Identify which cell holds the provided text, then report its (x, y) central coordinate. 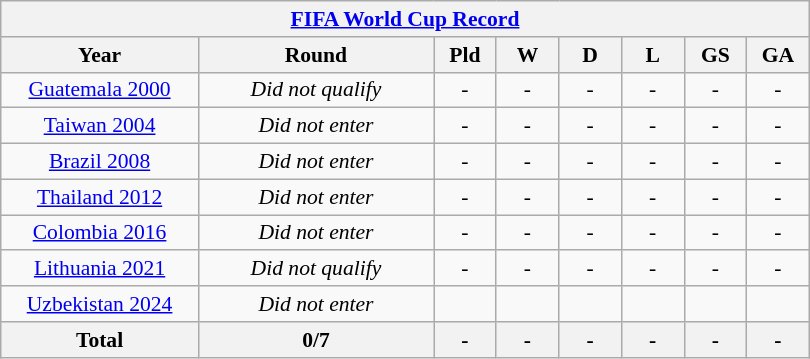
W (528, 55)
Taiwan 2004 (100, 126)
Pld (466, 55)
FIFA World Cup Record (405, 19)
GS (716, 55)
D (590, 55)
GA (778, 55)
0/7 (316, 340)
Guatemala 2000 (100, 90)
Thailand 2012 (100, 197)
Round (316, 55)
Total (100, 340)
Colombia 2016 (100, 233)
Uzbekistan 2024 (100, 304)
L (652, 55)
Brazil 2008 (100, 162)
Lithuania 2021 (100, 269)
Year (100, 55)
